Output the (X, Y) coordinate of the center of the cell containing the given text.  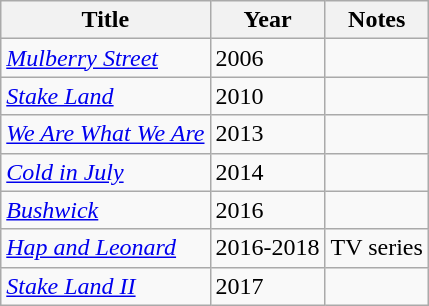
2017 (268, 286)
Cold in July (106, 172)
Stake Land (106, 96)
2016-2018 (268, 248)
2006 (268, 58)
2010 (268, 96)
Mulberry Street (106, 58)
Notes (376, 20)
We Are What We Are (106, 134)
Bushwick (106, 210)
2016 (268, 210)
2014 (268, 172)
Year (268, 20)
2013 (268, 134)
Stake Land II (106, 286)
Title (106, 20)
Hap and Leonard (106, 248)
TV series (376, 248)
